Scan for the cell matching the given text and deliver its [x, y] coordinate at center. 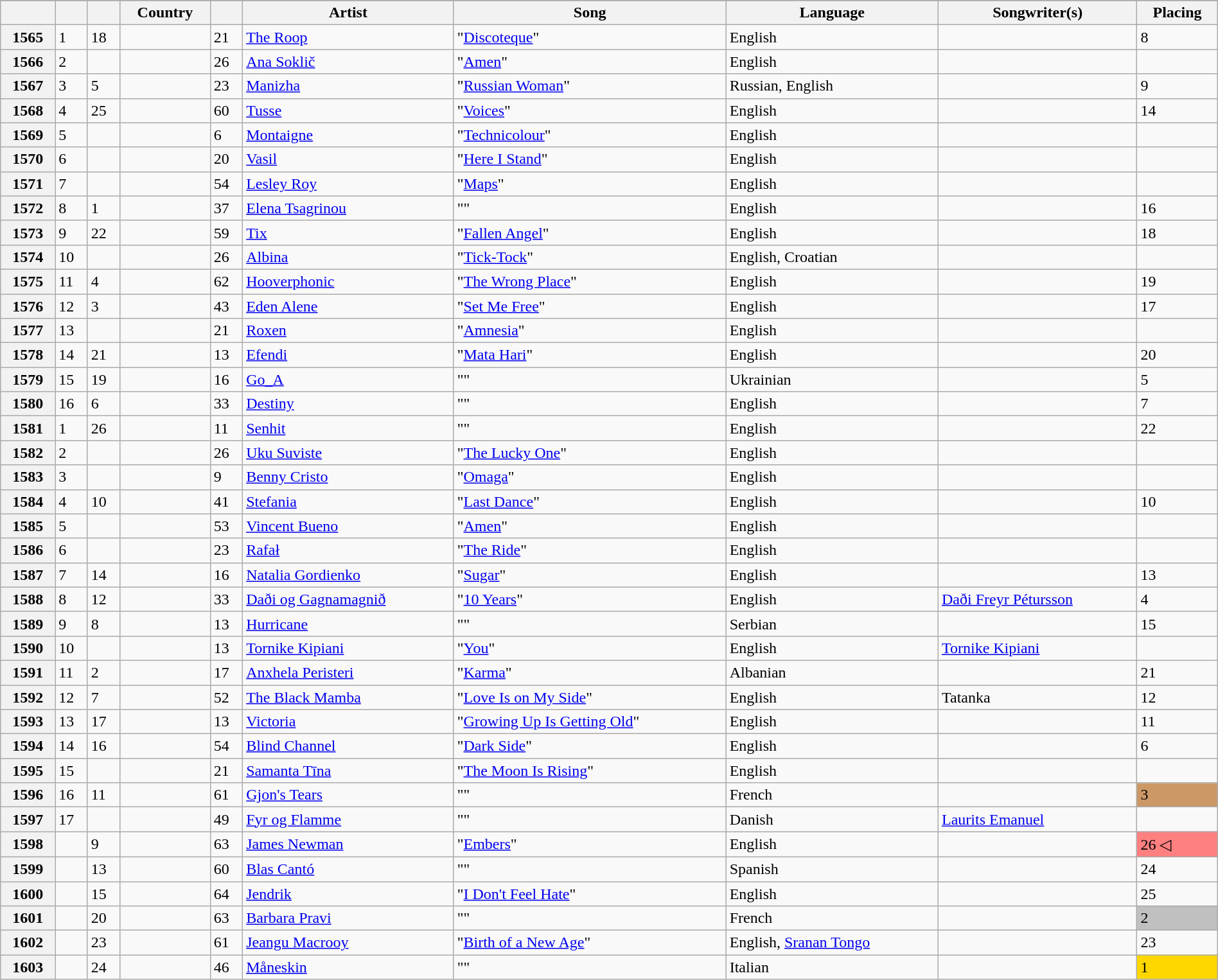
Daði Freyr Pétursson [1037, 599]
"Fallen Angel" [590, 232]
"Voices" [590, 110]
"The Lucky One" [590, 453]
"Tick-Tock" [590, 257]
Tatanka [1037, 697]
Blind Channel [348, 746]
Laurits Emanuel [1037, 819]
Lesley Roy [348, 184]
1595 [28, 771]
Senhit [348, 428]
1599 [28, 869]
Italian [832, 967]
"Omaga" [590, 477]
1579 [28, 380]
"Mata Hari" [590, 355]
Blas Cantó [348, 869]
1569 [28, 135]
1589 [28, 624]
1573 [28, 232]
1598 [28, 844]
1588 [28, 599]
1577 [28, 331]
1596 [28, 795]
1565 [28, 37]
1570 [28, 159]
64 [226, 893]
1592 [28, 697]
The Black Mamba [348, 697]
Serbian [832, 624]
1581 [28, 428]
43 [226, 306]
Roxen [348, 331]
1594 [28, 746]
Placing [1177, 13]
Albina [348, 257]
1593 [28, 722]
"Karma" [590, 672]
"10 Years" [590, 599]
Danish [832, 819]
"Love Is on My Side" [590, 697]
1586 [28, 550]
59 [226, 232]
1585 [28, 526]
Elena Tsagrinou [348, 208]
Artist [348, 13]
"The Wrong Place" [590, 281]
Uku Suviste [348, 453]
1587 [28, 575]
English, Croatian [832, 257]
James Newman [348, 844]
37 [226, 208]
"Embers" [590, 844]
52 [226, 697]
"Maps" [590, 184]
"Last Dance" [590, 502]
1574 [28, 257]
1590 [28, 648]
1576 [28, 306]
1582 [28, 453]
1600 [28, 893]
Russian, English [832, 86]
1601 [28, 918]
Destiny [348, 404]
1603 [28, 967]
The Roop [348, 37]
"The Moon Is Rising" [590, 771]
53 [226, 526]
"Technicolour" [590, 135]
Fyr og Flamme [348, 819]
"Growing Up Is Getting Old" [590, 722]
Manizha [348, 86]
1571 [28, 184]
"Dark Side" [590, 746]
"Birth of a New Age" [590, 943]
Eden Alene [348, 306]
1566 [28, 62]
1597 [28, 819]
Stefania [348, 502]
Montaigne [348, 135]
Song [590, 13]
Country [166, 13]
Songwriter(s) [1037, 13]
62 [226, 281]
Spanish [832, 869]
Ana Soklič [348, 62]
"Here I Stand" [590, 159]
1580 [28, 404]
Benny Cristo [348, 477]
Albanian [832, 672]
"Set Me Free" [590, 306]
"You" [590, 648]
1591 [28, 672]
Vincent Bueno [348, 526]
49 [226, 819]
Hurricane [348, 624]
26 ◁ [1177, 844]
Tix [348, 232]
Daði og Gagnamagnið [348, 599]
1602 [28, 943]
1575 [28, 281]
Anxhela Peristeri [348, 672]
Barbara Pravi [348, 918]
Ukrainian [832, 380]
46 [226, 967]
Vasil [348, 159]
"Russian Woman" [590, 86]
1584 [28, 502]
Jeangu Macrooy [348, 943]
"Discoteque" [590, 37]
"The Ride" [590, 550]
1568 [28, 110]
1578 [28, 355]
1567 [28, 86]
Natalia Gordienko [348, 575]
Tusse [348, 110]
Go_A [348, 380]
Language [832, 13]
Gjon's Tears [348, 795]
"Sugar" [590, 575]
Måneskin [348, 967]
1572 [28, 208]
Jendrik [348, 893]
"Amnesia" [590, 331]
Rafał [348, 550]
1583 [28, 477]
Hooverphonic [348, 281]
41 [226, 502]
Victoria [348, 722]
Efendi [348, 355]
"I Don't Feel Hate" [590, 893]
Samanta Tīna [348, 771]
English, Sranan Tongo [832, 943]
